Return (X, Y) of the center of cell containing provided text 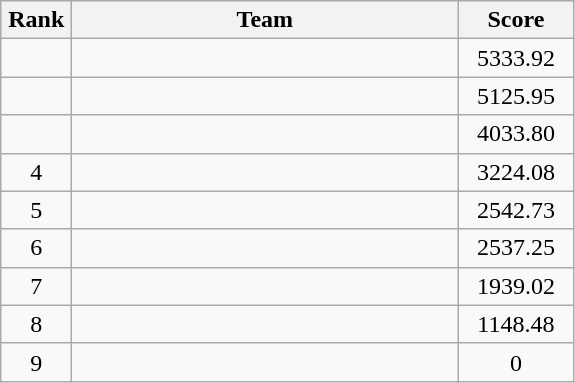
5333.92 (516, 58)
Score (516, 20)
5125.95 (516, 96)
4 (36, 172)
9 (36, 362)
6 (36, 248)
Rank (36, 20)
2542.73 (516, 210)
7 (36, 286)
8 (36, 324)
4033.80 (516, 134)
0 (516, 362)
1148.48 (516, 324)
5 (36, 210)
3224.08 (516, 172)
1939.02 (516, 286)
Team (265, 20)
2537.25 (516, 248)
